For the text-containing cell, return its midpoint in (X, Y) coordinate format. 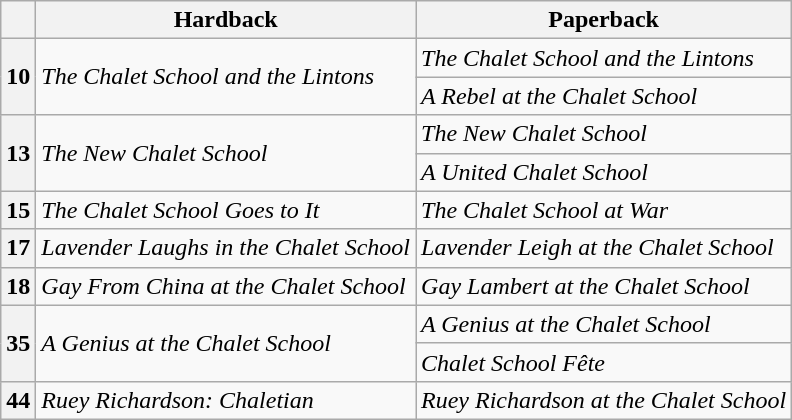
Gay Lambert at the Chalet School (604, 286)
Ruey Richardson at the Chalet School (604, 400)
Chalet School Fête (604, 362)
Ruey Richardson: Chaletian (226, 400)
13 (18, 153)
15 (18, 210)
Gay From China at the Chalet School (226, 286)
35 (18, 343)
Hardback (226, 20)
A United Chalet School (604, 172)
17 (18, 248)
A Rebel at the Chalet School (604, 96)
Lavender Leigh at the Chalet School (604, 248)
Paperback (604, 20)
The Chalet School Goes to It (226, 210)
The Chalet School at War (604, 210)
18 (18, 286)
10 (18, 77)
Lavender Laughs in the Chalet School (226, 248)
44 (18, 400)
